Search for the cell housing the specified text and yield its [x, y] center coordinate. 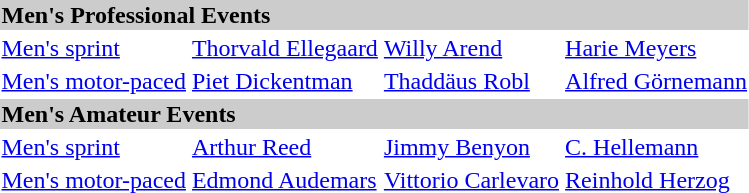
Thaddäus Robl [471, 81]
Jimmy Benyon [471, 147]
Men's Professional Events [374, 15]
Thorvald Ellegaard [284, 48]
Harie Meyers [656, 48]
Men's motor-paced [94, 81]
Men's Amateur Events [374, 114]
Willy Arend [471, 48]
Arthur Reed [284, 147]
Alfred Görnemann [656, 81]
Piet Dickentman [284, 81]
C. Hellemann [656, 147]
